For the text-containing cell, return its midpoint in [X, Y] coordinate format. 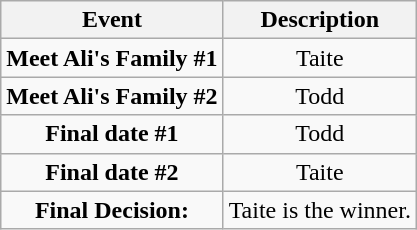
Description [320, 20]
Taite is the winner. [320, 210]
Final Decision: [112, 210]
Meet Ali's Family #1 [112, 58]
Meet Ali's Family #2 [112, 96]
Final date #2 [112, 172]
Event [112, 20]
Final date #1 [112, 134]
